Extract the (x, y) coordinate from the center of the cell holding the provided text.  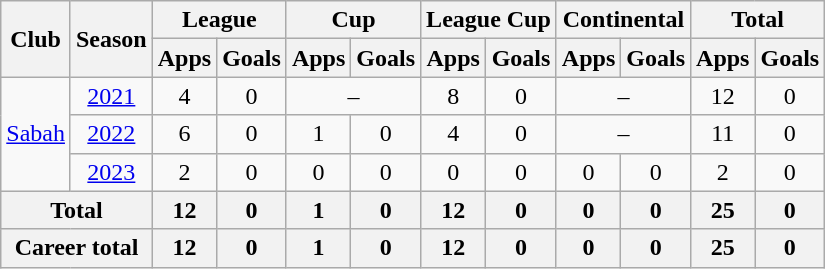
6 (184, 134)
11 (723, 134)
2023 (111, 172)
Season (111, 39)
8 (454, 96)
Sabah (36, 134)
League Cup (489, 20)
Continental (623, 20)
Cup (353, 20)
Career total (76, 248)
2021 (111, 96)
Club (36, 39)
2022 (111, 134)
League (219, 20)
